Determine the (x, y) coordinate at the center of the cell enclosing the given text.  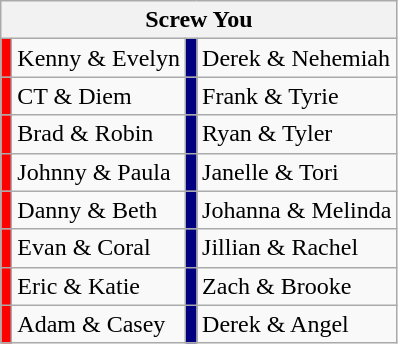
Ryan & Tyler (297, 134)
Brad & Robin (99, 134)
Screw You (199, 20)
Zach & Brooke (297, 286)
Jillian & Rachel (297, 248)
Janelle & Tori (297, 172)
Derek & Angel (297, 324)
Evan & Coral (99, 248)
Johnny & Paula (99, 172)
Kenny & Evelyn (99, 58)
Eric & Katie (99, 286)
Frank & Tyrie (297, 96)
Adam & Casey (99, 324)
Danny & Beth (99, 210)
CT & Diem (99, 96)
Derek & Nehemiah (297, 58)
Johanna & Melinda (297, 210)
